Capture the cell that displays the provided text and extract its (X, Y) central coordinate. 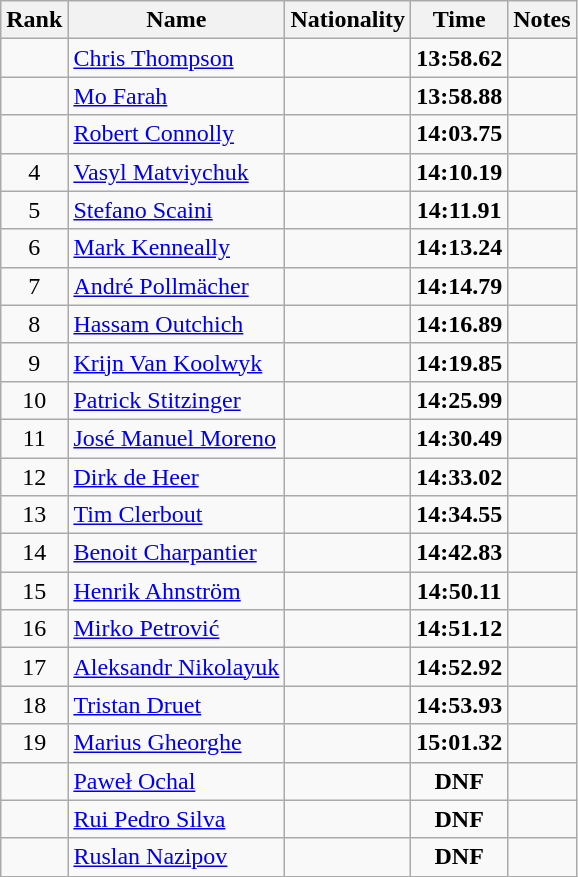
Nationality (348, 20)
José Manuel Moreno (176, 438)
14:13.24 (460, 248)
Benoit Charpantier (176, 553)
Chris Thompson (176, 58)
15:01.32 (460, 743)
9 (34, 362)
14:25.99 (460, 400)
11 (34, 438)
19 (34, 743)
Notes (542, 20)
13:58.62 (460, 58)
14:33.02 (460, 477)
12 (34, 477)
Krijn Van Koolwyk (176, 362)
14:14.79 (460, 286)
14:03.75 (460, 134)
14:16.89 (460, 324)
Tristan Druet (176, 705)
14:42.83 (460, 553)
14:53.93 (460, 705)
14:30.49 (460, 438)
14:11.91 (460, 210)
14:50.11 (460, 591)
15 (34, 591)
Vasyl Matviychuk (176, 172)
André Pollmächer (176, 286)
14:52.92 (460, 667)
5 (34, 210)
Rui Pedro Silva (176, 819)
7 (34, 286)
14:51.12 (460, 629)
Tim Clerbout (176, 515)
Mirko Petrović (176, 629)
Mark Kenneally (176, 248)
Time (460, 20)
18 (34, 705)
14:19.85 (460, 362)
Ruslan Nazipov (176, 857)
14 (34, 553)
Henrik Ahnström (176, 591)
16 (34, 629)
Patrick Stitzinger (176, 400)
Aleksandr Nikolayuk (176, 667)
6 (34, 248)
Hassam Outchich (176, 324)
Paweł Ochal (176, 781)
Marius Gheorghe (176, 743)
Name (176, 20)
14:34.55 (460, 515)
10 (34, 400)
14:10.19 (460, 172)
Dirk de Heer (176, 477)
Robert Connolly (176, 134)
Stefano Scaini (176, 210)
13 (34, 515)
4 (34, 172)
8 (34, 324)
Mo Farah (176, 96)
17 (34, 667)
13:58.88 (460, 96)
Rank (34, 20)
